Output the (x, y) coordinate of the center of the cell containing the given text.  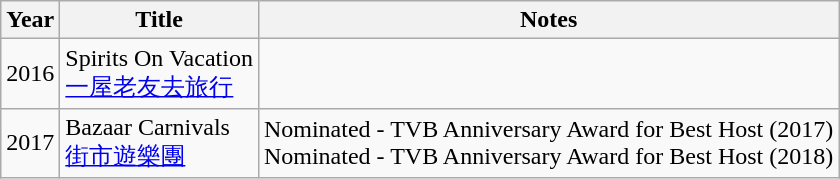
2016 (30, 74)
Spirits On Vacation 一屋老友去旅行 (160, 74)
Title (160, 20)
Bazaar Carnivals 街市遊樂團 (160, 143)
2017 (30, 143)
Nominated - TVB Anniversary Award for Best Host (2017)Nominated - TVB Anniversary Award for Best Host (2018) (548, 143)
Year (30, 20)
Notes (548, 20)
